Detect which cell encompasses the target text, then output its [x, y] center coordinate. 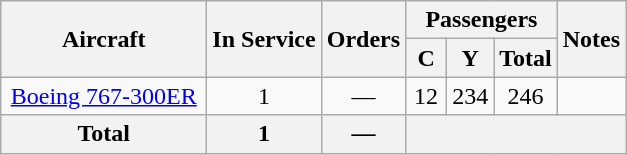
Notes [591, 39]
234 [470, 96]
Boeing 767-300ER [104, 96]
C [426, 58]
12 [426, 96]
246 [526, 96]
In Service [264, 39]
Passengers [482, 20]
Y [470, 58]
Orders [363, 39]
Aircraft [104, 39]
